Locate the cell with the specified text and output its (x, y) center coordinate. 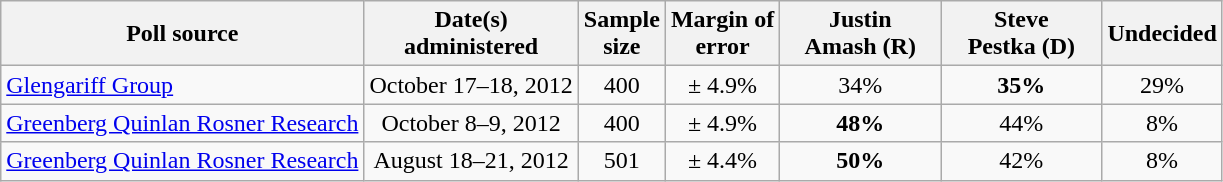
48% (860, 123)
Margin oferror (722, 34)
JustinAmash (R) (860, 34)
StevePestka (D) (1022, 34)
50% (860, 161)
501 (622, 161)
42% (1022, 161)
Glengariff Group (182, 85)
Samplesize (622, 34)
29% (1162, 85)
August 18–21, 2012 (471, 161)
Undecided (1162, 34)
44% (1022, 123)
Date(s)administered (471, 34)
34% (860, 85)
Poll source (182, 34)
October 17–18, 2012 (471, 85)
± 4.4% (722, 161)
October 8–9, 2012 (471, 123)
35% (1022, 85)
